Provide the (x, y) coordinate of the cell's center where the given text is located.  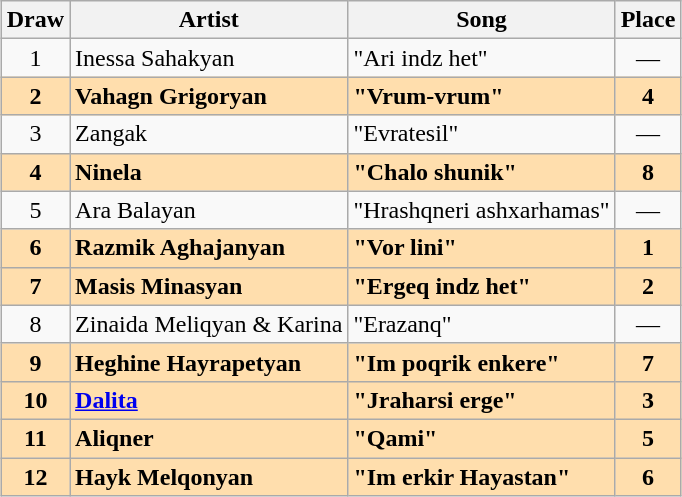
Masis Minasyan (209, 286)
Ninela (209, 172)
"Qami" (482, 438)
Zangak (209, 134)
Hayk Melqonyan (209, 477)
"Evratesil" (482, 134)
"Jraharsi erge" (482, 400)
"Im erkir Hayastan" (482, 477)
"Vor lini" (482, 248)
11 (35, 438)
Artist (209, 20)
Song (482, 20)
Vahagn Grigoryan (209, 96)
"Vrum-vrum" (482, 96)
Dalita (209, 400)
Razmik Aghajanyan (209, 248)
Aliqner (209, 438)
"Erazanq" (482, 324)
"Ergeq indz het" (482, 286)
Draw (35, 20)
"Ari indz het" (482, 58)
Place (648, 20)
9 (35, 362)
10 (35, 400)
Zinaida Meliqyan & Karina (209, 324)
Heghine Hayrapetyan (209, 362)
Ara Balayan (209, 210)
"Hrashqneri ashxarhamas" (482, 210)
Inessa Sahakyan (209, 58)
12 (35, 477)
"Im poqrik enkere" (482, 362)
"Chalo shunik" (482, 172)
